Output the (X, Y) coordinate of the center of the cell containing the given text.  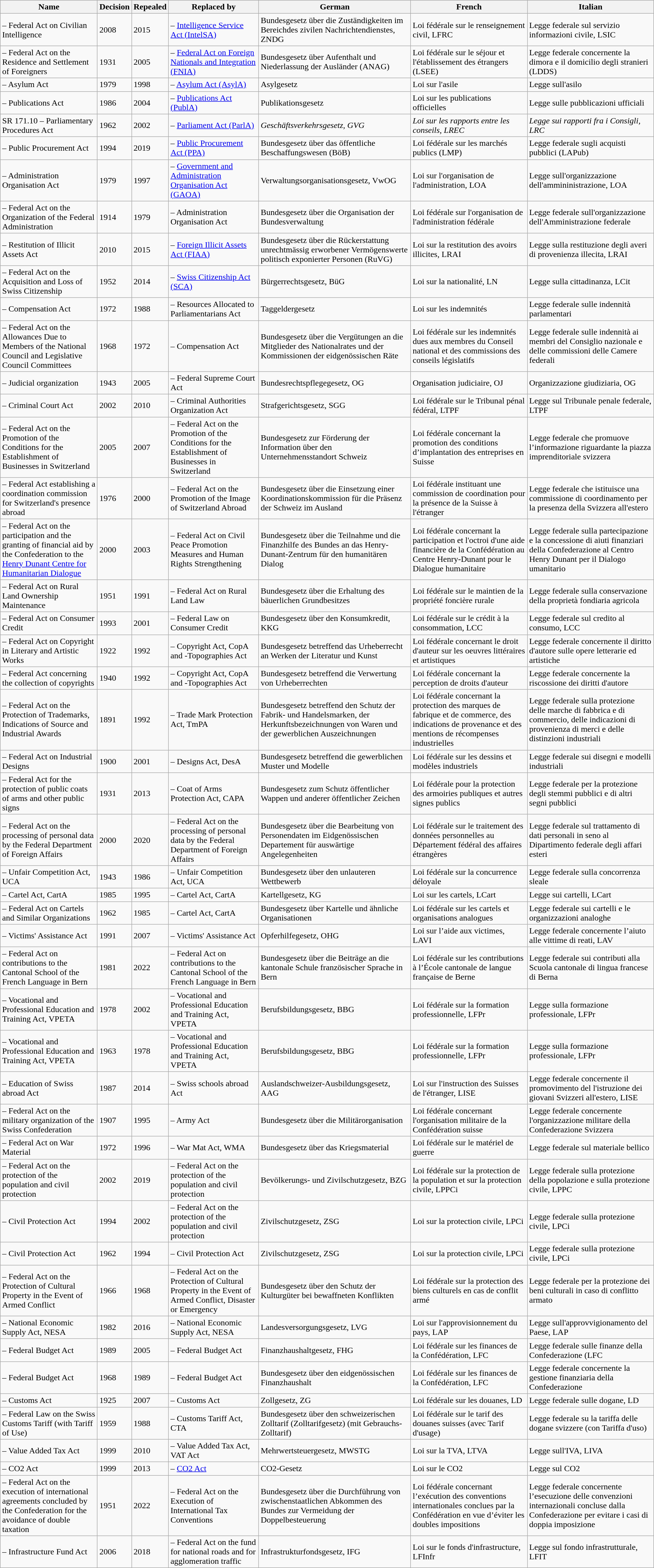
Infrastrukturfondsgesetz, IFG (335, 1552)
– Federal Act on Civil Peace Promotion Measures and Human Rights Strengthening (213, 550)
Bundesgesetz über die Einsetzung einer Koordinationskommission für die Präsenz der Schweiz im Ausland (335, 499)
Loi fédérale sur l'organisation de l'administration fédérale (469, 217)
Loi sur les rapports entre les conseils, LREC (469, 125)
– War Mat Act, WMA (213, 1147)
– Resources Allocated to Parliamentarians Act (213, 309)
1997 (150, 180)
Loi sur la nationalité, LN (469, 281)
Legge sui cartelli, LCart (590, 895)
Organisation judiciaire, OJ (469, 383)
– Publications Act (49, 103)
Loi fédérale concernant l’exécution des conventions internationales conclues par la Confédération en vue d’éviter les doubles impositions (469, 1505)
Legge federale sui contributi alla Scuola cantonale di lingua francese di Berna (590, 968)
1981 (115, 968)
Bundesgesetz über das Kriegsmaterial (335, 1147)
Loi sur les publications officielles (469, 103)
Loi fédérale sur les marchés publics (LMP) (469, 148)
Geschäftsverkehrsgesetz, GVG (335, 125)
1891 (115, 719)
Loi sur l'approvisionnement du pays, LAP (469, 1327)
Loi fédérale pour la protection des armoiries publiques et autres signes publics (469, 794)
Legge sull'IVA, LIVA (590, 1451)
– Federal Law on Consumer Credit (213, 623)
– Customs Tariff Act, CTA (213, 1423)
1966 (115, 1290)
– Publications Act (PublA) (213, 103)
Loi fédérale concernant la promotion des conditions d’implantation des entreprises en Suisse (469, 448)
2018 (150, 1552)
– Criminal Court Act (49, 406)
Bundesgesetz über die Vergütungen an die Mitglieder des Nationalrates und der Kommissionen der eidgenössischen Räte (335, 346)
1996 (150, 1147)
– Federal Act on the participation and the granting of financial aid by the Confederation to the Henry Dunant Centre for Humanitarian Dialogue (49, 550)
Taggeldergesetz (335, 309)
Legge federale sul servizio informazioni civile, LSIC (590, 30)
Bundesgesetz über den schweizerischen Zolltarif (Zolltarifgesetz) (mit Gebrauchs-Zolltarif) (335, 1423)
– Federal Act for the protection of public coats of arms and other public signs (49, 794)
Publikationsgesetz (335, 103)
Legge federale sui disegni e modelli industriali (590, 761)
Legge federale concernente la riscossione dei diritti d'autore (590, 678)
Bundesgesetz über die Teilnahme und die Finanzhilfe des Bundes an das Henry-Dunant-Zentrum für den humanitären Dialog (335, 550)
– Federal Act concerning the collection of copyrights (49, 678)
Legge federale per la protezione dei beni culturali in caso di conflitto armato (590, 1290)
Kartellgesetz, KG (335, 895)
– Value Added Tax Act (49, 1451)
Legge sull'asilo (590, 85)
– Federal Act on Rural Land Ownership Maintenance (49, 596)
Legge federale sulle finanze della Confederazione (LFC (590, 1350)
Legge sull'organizzazione dell'ammininistrazione, LOA (590, 180)
Loi fédérale sur le crédit à la consommation, LCC (469, 623)
– Federal Act on Civilian Intelligence (49, 30)
Legge federale sulla concorrenza sleale (590, 877)
Loi fédérale sur le tarif des douanes suisses (avec Tarif d'usage) (469, 1423)
Bundesgesetz zur Förderung der Information über den Unternehmensstandort Schweiz (335, 448)
Legge federale sul trattamento di dati personali in seno al Dipartimento federale degli affari esteri (590, 840)
– Foreign Illicit Assets Act (FIAA) (213, 249)
Bundesgesetz über Aufenthalt und Niederlassung der Ausländer (ANAG) (335, 62)
Legge federale sulla protezione della popolazione e sulla protezione civile, LPPC (590, 1180)
1976 (115, 499)
Zollgesetz, ZG (335, 1400)
Legge sulla restituzione degli averi di provenienza illecita, LRAI (590, 249)
– Federal Act on the military organization of the Swiss Confederation (49, 1120)
– Asylum Act (49, 85)
Loi fédérale sur le séjour et l'établissement des étrangers (LSEE) (469, 62)
– Coat of Arms Protection Act, CAPA (213, 794)
Bundesgesetz über die Beiträge an die kantonale Schule französischer Sprache in Bern (335, 968)
Legge sui rapporti fra i Consigli, LRC (590, 125)
– Public Procurement Act (49, 148)
1993 (115, 623)
– Swiss schools abroad Act (213, 1088)
Legge federale concernente la gestione finanziaria della Confederazione (590, 1377)
Legge federale sui cartelli e le organizzazioni analoghe (590, 912)
Loi sur l'instruction des Suisses de l'étranger, LISE (469, 1088)
1982 (115, 1327)
– Education of Swiss abroad Act (49, 1088)
Loi fédérale sur les contributions à l’École cantonale de langue française de Berne (469, 968)
– Federal Law on the Swiss Customs Tariff (with Tariff of Use) (49, 1423)
Legge sul CO2 (590, 1469)
– Federal Act on the Acquisition and Loss of Swiss Citizenship (49, 281)
Legge sulle pubblicazioni ufficiali (590, 103)
Legge federale sulle indennità parlamentari (590, 309)
Repealed (150, 7)
Loi fédérale sur la protection des biens culturels en cas de conflit armé (469, 1290)
– Criminal Authorities Organization Act (213, 406)
CO2-Gesetz (335, 1469)
Organizzazione giudiziaria, OG (590, 383)
2004 (150, 103)
1952 (115, 281)
Legge federale che istituisce una commissione di coordinamento per la presenza della Svizzera all'estero (590, 499)
Legge federale sulla conservazione della proprietà fondiaria agricola (590, 596)
French (469, 7)
Legge federale sul materiale bellico (590, 1147)
Asylgesetz (335, 85)
1998 (150, 85)
Loi sur la restitution des avoirs illicites, LRAI (469, 249)
Bundesgesetz über die Zuständigkeiten im Bereichdes zivilen Nachrichtendienstes, ZNDG (335, 30)
1900 (115, 761)
– Intelligence Service Act (IntelSA) (213, 30)
– Federal Act on War Material (49, 1147)
Loi fédérale sur les cartels et organisations analogues (469, 912)
– Federal Act on the fund for national roads and for agglomeration traffic (213, 1552)
– Federal Act establishing a coordination commission for Switzerland's presence abroad (49, 499)
– Federal Act on the Protection of Cultural Property in the Event of Armed Conflict, Disaster or Emergency (213, 1290)
Legge federale sulla partecipazione e la concessione di aiuti finanziari della Confederazione al Centro Henry Dunant per il Dialogo umanitario (590, 550)
Loi sur la TVA, LTVA (469, 1451)
SR 171.10 – Parliamentary Procedures Act (49, 125)
– Federal Supreme Court Act (213, 383)
1925 (115, 1400)
– Federal Act on Cartels and Similar Organizations (49, 912)
– Federal Act on the execution of international agreements concluded by the Confederation for the avoidance of double taxation (49, 1505)
– Restitution of Illicit Assets Act (49, 249)
1959 (115, 1423)
Bundesgesetz über die Bearbeitung von Personendaten im Eidgenössischen Departement für auswärtige Angelegenheiten (335, 840)
1914 (115, 217)
Loi fédérale sur le Tribunal pénal fédéral, LTPF (469, 406)
Loi fédérale sur les dessins et modèles industriels (469, 761)
Bundesgesetz über den Schutz der Kulturgüter bei bewaffneten Konflikten (335, 1290)
Legge federale concernente l'organizzazione militare della Confederazione Svizzera (590, 1120)
Bundesgesetz über die Durchführung von zwischenstaatlichen Abkommen des Bundes zur Vermeidung der Doppelbesteuerung (335, 1505)
2008 (115, 30)
Loi fédérale sur les douanes, LD (469, 1400)
Legge federale sull'organizzazione dell'Amministrazione federale (590, 217)
– Federal Act on Consumer Credit (49, 623)
– Federal Act on the Residence and Settlement of Foreigners (49, 62)
Loi sur l'asile (469, 85)
Loi fédérale concernant la participation et l'octroi d'une aide financière de la Confédération au Centre Henry-Dunant pour le Dialogue humanitaire (469, 550)
Loi sur le CO2 (469, 1469)
Legge federale concernente l’esecuzione delle convenzioni internazionali concluse dalla Confederazione per evitare i casi di doppia imposizione (590, 1505)
– Government and Administration Organisation Act (GAOA) (213, 180)
Legge federale concernente il promovimento del l'istruzione dei giovani Svizzeri all'estero, LISE (590, 1088)
Loi fédérale sur le maintien de la propriété foncière rurale (469, 596)
Verwaltungsorganisationsgesetz, VwOG (335, 180)
Loi fédérale concernant le droit d'auteur sur les oeuvres littéraires et artistiques (469, 651)
Legge federale che promuove l’informazione riguardante la piazza imprenditoriale svizzera (590, 448)
Bundesgesetz über die Rückerstattung unrechtmässig erworbener Vermögenswerte politisch exponierter Personen (RuVG) (335, 249)
– Federal Act on Foreign Nationals and Integration (FNIA) (213, 62)
– Value Added Tax Act, VAT Act (213, 1451)
Loi fédérale sur la concurrence déloyale (469, 877)
Bundesgesetz betreffend die Verwertung von Urheberrechten (335, 678)
Bundesgesetz betreffend die gewerblichen Muster und Modelle (335, 761)
Legge sulla cittadinanza, LCit (590, 281)
Legge federale sulla protezione delle marche di fabbrica e di commercio, delle indicazioni di provenienza di merci e delle distinzioni industriali (590, 719)
– Judicial organization (49, 383)
– Asylum Act (AsylA) (213, 85)
Legge sul Tribunale penale federale, LTPF (590, 406)
– Parliament Act (ParlA) (213, 125)
Loi fédérale concernant la perception de droits d'auteur (469, 678)
Legge federale su la tariffa delle dogane svizzere (con Tariffa d'uso) (590, 1423)
– Federal Act on the Allowances Due to Members of the National Council and Legislative Council Committees (49, 346)
Legge federale concernente il diritto d'autore sulle opere letterarie ed artistiche (590, 651)
Name (49, 7)
2020 (150, 840)
Italian (590, 7)
Bevölkerungs- und Zivilschutzgesetz, BZG (335, 1180)
1963 (115, 1051)
Legge federale sul credito al consumo, LCC (590, 623)
– Federal Act on the Execution of International Tax Conventions (213, 1505)
Loi fédérale sur le renseignement civil, LFRC (469, 30)
Legge federale sugli acquisti pubblici (LAPub) (590, 148)
Finanzhaushaltgesetz, FHG (335, 1350)
Legge federale sulle dogane, LD (590, 1400)
1987 (115, 1088)
German (335, 7)
Loi fédérale sur les indemnités dues aux membres du Conseil national et des commissions des conseils législatifs (469, 346)
– Federal Act on the Promotion of the Image of Switzerland Abroad (213, 499)
1922 (115, 651)
– Swiss Citizenship Act (SCA) (213, 281)
– Federal Act on Rural Land Law (213, 596)
Legge federale sulle indennità ai membri del Consiglio nazionale e delle commissioni delle Camere federali (590, 346)
Decision (115, 7)
– Infrastructure Fund Act (49, 1552)
Opferhilfegesetz, OHG (335, 936)
1940 (115, 678)
Bundesgesetz über die Militärorganisation (335, 1120)
Mehrwertsteuergesetz, MWSTG (335, 1451)
Bundesgesetz betreffend den Schutz der Fabrik- und Handelsmarken, der Herkunftsbezeichnungen von Waren und der gewerblichen Auszeichnungen (335, 719)
2016 (150, 1327)
Bundesgesetz betreffend das Urheberrecht an Werken der Literatur und Kunst (335, 651)
– Army Act (213, 1120)
Bundesgesetz über Kartelle und ähnliche Organisationen (335, 912)
1907 (115, 1120)
– Federal Act on the Protection of Trademarks, Indications of Source and Industrial Awards (49, 719)
Loi sur les indemnités (469, 309)
Landesversorgungsgesetz, LVG (335, 1327)
Replaced by (213, 7)
Legge sul fondo infrastrutturale, LFIT (590, 1552)
– Federal Act on the Protection of Cultural Property in the Event of Armed Conflict (49, 1290)
Loi sur l'organisation de l'administration, LOA (469, 180)
Loi fédérale sur le matériel de guerre (469, 1147)
Bundesgesetz über den Konsumkredit, KKG (335, 623)
2006 (115, 1552)
Bundesgesetz über den unlauteren Wettbewerb (335, 877)
Strafgerichtsgesetz, SGG (335, 406)
Loi fédérale sur le traitement des données personnelles au Département fédéral des affaires étrangères (469, 840)
Bundesgesetz zum Schutz öffentlicher Wappen und anderer öffentlicher Zeichen (335, 794)
– Federal Act on Copyright in Literary and Artistic Works (49, 651)
Loi fédérale concernant l'organisation militaire de la Confédération suisse (469, 1120)
– Federal Act on Industrial Designs (49, 761)
Legge sull'approvvigionamento del Paese, LAP (590, 1327)
Bundesrechtspflegegesetz, OG (335, 383)
Loi fédérale sur la protection de la population et sur la protection civile, LPPCi (469, 1180)
Loi fédérale instituant une commission de coordination pour la présence de la Suisse à l'étranger (469, 499)
Bürgerrechtsgesetz, BüG (335, 281)
Bundesgesetz über die Organisation der Bundesverwaltung (335, 217)
– Public Procurement Act (PPA) (213, 148)
– Federal Act on the Organization of the Federal Administration (49, 217)
Loi sur l’aide aux victimes, LAVI (469, 936)
Loi sur le fonds d'infrastructure, LFInfr (469, 1552)
Legge federale concernente la dimora e il domicilio degli stranieri (LDDS) (590, 62)
Bundesgesetz über das öffentliche Beschaffungswesen (BöB) (335, 148)
2003 (150, 550)
Legge federale per la protezione degli stemmi pubblici e di altri segni pubblici (590, 794)
– Designs Act, DesA (213, 761)
Bundesgesetz über die Erhaltung des bäuerlichen Grundbesitzes (335, 596)
– Trade Mark Protection Act, TmPA (213, 719)
Bundesgesetz über den eidgenössischen Finanzhaushalt (335, 1377)
Auslandschweizer-Ausbildungsgesetz, AAG (335, 1088)
Legge federale concernente l’aiuto alle vittime di reati, LAV (590, 936)
Loi sur les cartels, LCart (469, 895)
